Return [x, y] of the center of cell containing provided text 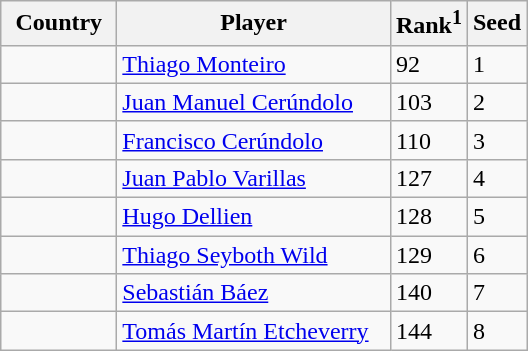
127 [428, 178]
Thiago Seyboth Wild [254, 255]
129 [428, 255]
Thiago Monteiro [254, 64]
140 [428, 293]
103 [428, 102]
5 [496, 217]
110 [428, 140]
2 [496, 102]
Juan Pablo Varillas [254, 178]
128 [428, 217]
144 [428, 331]
Country [59, 24]
7 [496, 293]
Francisco Cerúndolo [254, 140]
92 [428, 64]
8 [496, 331]
6 [496, 255]
Player [254, 24]
1 [496, 64]
Hugo Dellien [254, 217]
Rank1 [428, 24]
3 [496, 140]
Tomás Martín Etcheverry [254, 331]
Sebastián Báez [254, 293]
Juan Manuel Cerúndolo [254, 102]
4 [496, 178]
Seed [496, 24]
